Find where the given text appears and provide that cell's center as (x, y) coordinate. 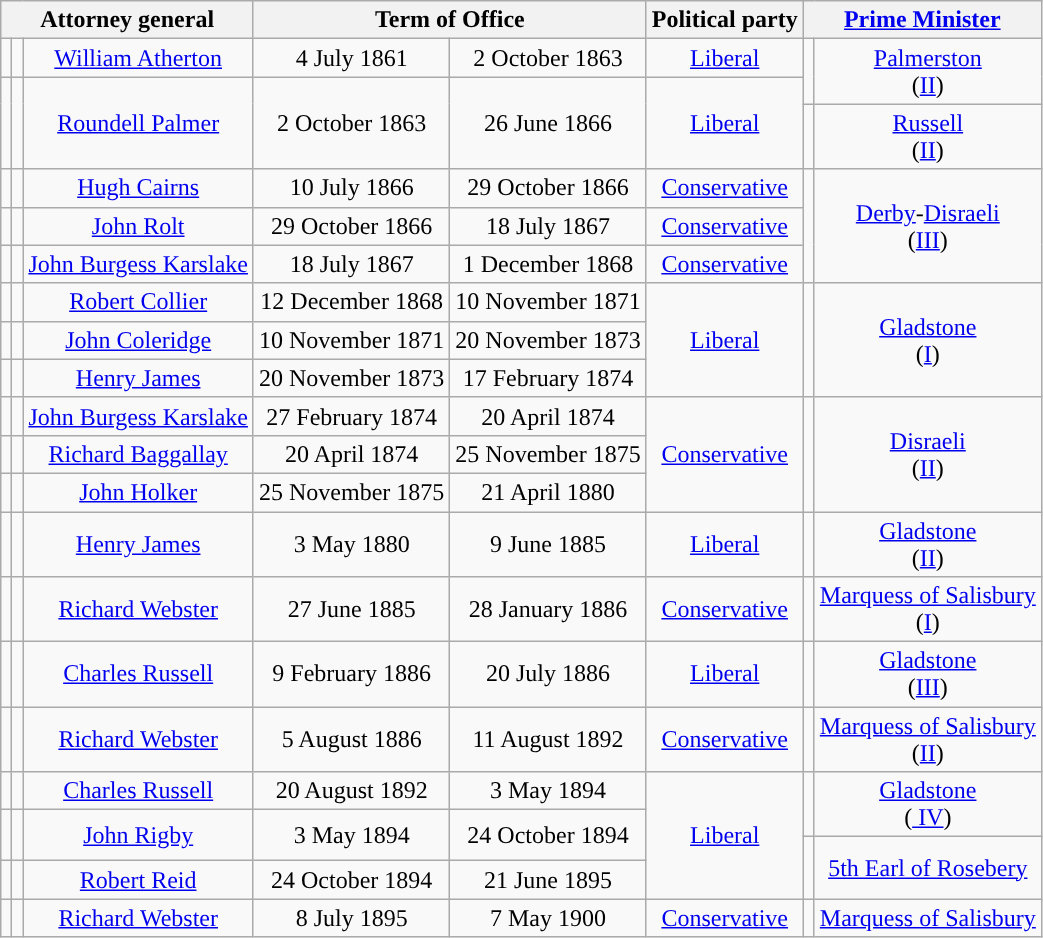
5 August 1886 (351, 740)
11 August 1892 (548, 740)
Hugh Cairns (138, 188)
Robert Collier (138, 302)
Marquess of Salisbury(I) (928, 610)
Marquess of Salisbury(II) (928, 740)
21 April 1880 (548, 492)
Richard Baggallay (138, 454)
26 June 1866 (548, 123)
20 August 1892 (351, 791)
Derby-Disraeli(III) (928, 226)
Gladstone(I) (928, 340)
27 February 1874 (351, 416)
John Rigby (138, 836)
Marquess of Salisbury (928, 918)
Prime Minister (922, 20)
John Holker (138, 492)
Gladstone(III) (928, 674)
3 May 1880 (351, 544)
Political party (724, 20)
William Atherton (138, 58)
9 June 1885 (548, 544)
John Rolt (138, 226)
5th Earl of Rosebery (928, 868)
1 December 1868 (548, 264)
12 December 1868 (351, 302)
21 June 1895 (548, 880)
Roundell Palmer (138, 123)
John Coleridge (138, 340)
20 July 1886 (548, 674)
Disraeli(II) (928, 454)
Palmerston(II) (928, 72)
4 July 1861 (351, 58)
28 January 1886 (548, 610)
10 July 1866 (351, 188)
Russell(II) (928, 136)
7 May 1900 (548, 918)
Gladstone( IV) (928, 804)
Gladstone(II) (928, 544)
Robert Reid (138, 880)
27 June 1885 (351, 610)
Term of Office (450, 20)
17 February 1874 (548, 378)
8 July 1895 (351, 918)
Attorney general (128, 20)
9 February 1886 (351, 674)
